Identify which cell holds the provided text, then report its [x, y] central coordinate. 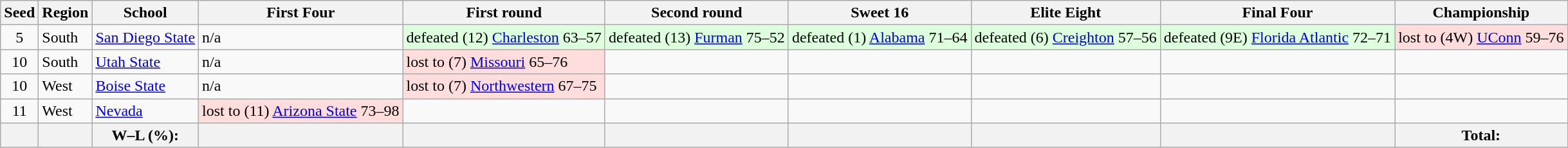
defeated (9E) Florida Atlantic 72–71 [1277, 37]
Second round [696, 13]
11 [19, 111]
5 [19, 37]
W–L (%): [145, 135]
Utah State [145, 62]
defeated (1) Alabama 71–64 [880, 37]
lost to (11) Arizona State 73–98 [301, 111]
First round [504, 13]
lost to (7) Northwestern 67–75 [504, 86]
San Diego State [145, 37]
First Four [301, 13]
School [145, 13]
Elite Eight [1065, 13]
Seed [19, 13]
defeated (13) Furman 75–52 [696, 37]
lost to (7) Missouri 65–76 [504, 62]
Boise State [145, 86]
Nevada [145, 111]
Final Four [1277, 13]
lost to (4W) UConn 59–76 [1481, 37]
Region [66, 13]
Sweet 16 [880, 13]
Total: [1481, 135]
Championship [1481, 13]
defeated (6) Creighton 57–56 [1065, 37]
defeated (12) Charleston 63–57 [504, 37]
